Return (X, Y) of the center of cell containing provided text 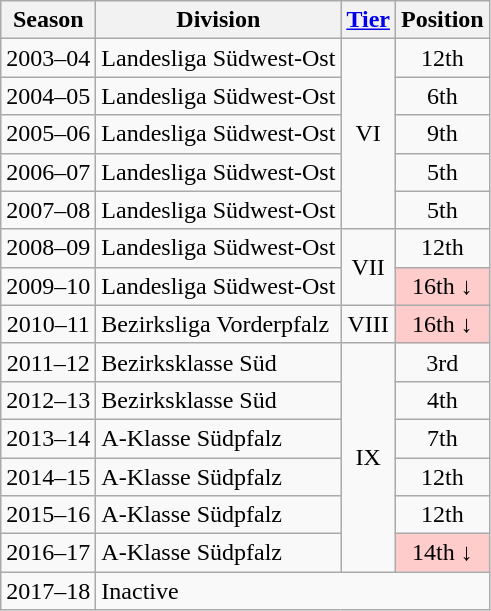
VIII (368, 324)
3rd (442, 362)
2010–11 (48, 324)
2007–08 (48, 210)
14th ↓ (442, 553)
Bezirksliga Vorderpfalz (218, 324)
9th (442, 134)
2009–10 (48, 286)
2008–09 (48, 248)
2004–05 (48, 96)
Tier (368, 20)
2017–18 (48, 591)
VI (368, 134)
Division (218, 20)
2003–04 (48, 58)
2016–17 (48, 553)
2015–16 (48, 515)
2006–07 (48, 172)
2005–06 (48, 134)
IX (368, 457)
6th (442, 96)
2012–13 (48, 400)
4th (442, 400)
Season (48, 20)
2011–12 (48, 362)
Inactive (292, 591)
Position (442, 20)
2014–15 (48, 477)
7th (442, 438)
VII (368, 267)
2013–14 (48, 438)
